Identify which cell holds the provided text, then report its (X, Y) central coordinate. 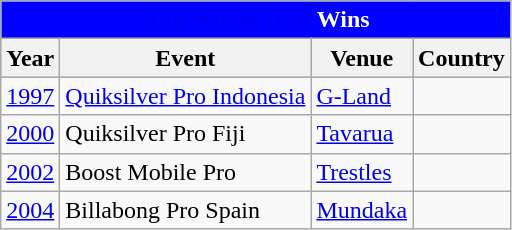
Venue (362, 58)
Mundaka (362, 210)
Event (186, 58)
Billabong Pro Spain (186, 210)
2000 (30, 134)
Quiksilver Pro Indonesia (186, 96)
Year (30, 58)
Country (462, 58)
1997 (30, 96)
2004 (30, 210)
Trestles (362, 172)
Quiksilver Pro Fiji (186, 134)
Boost Mobile Pro (186, 172)
G-Land (362, 96)
Tavarua (362, 134)
ASP World Tour Wins (256, 20)
2002 (30, 172)
